Detect which cell encompasses the target text, then output its [x, y] center coordinate. 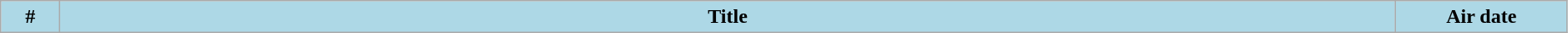
Title [728, 17]
# [30, 17]
Air date [1481, 17]
